From the cell containing the given text, extract its center point as (X, Y) coordinate. 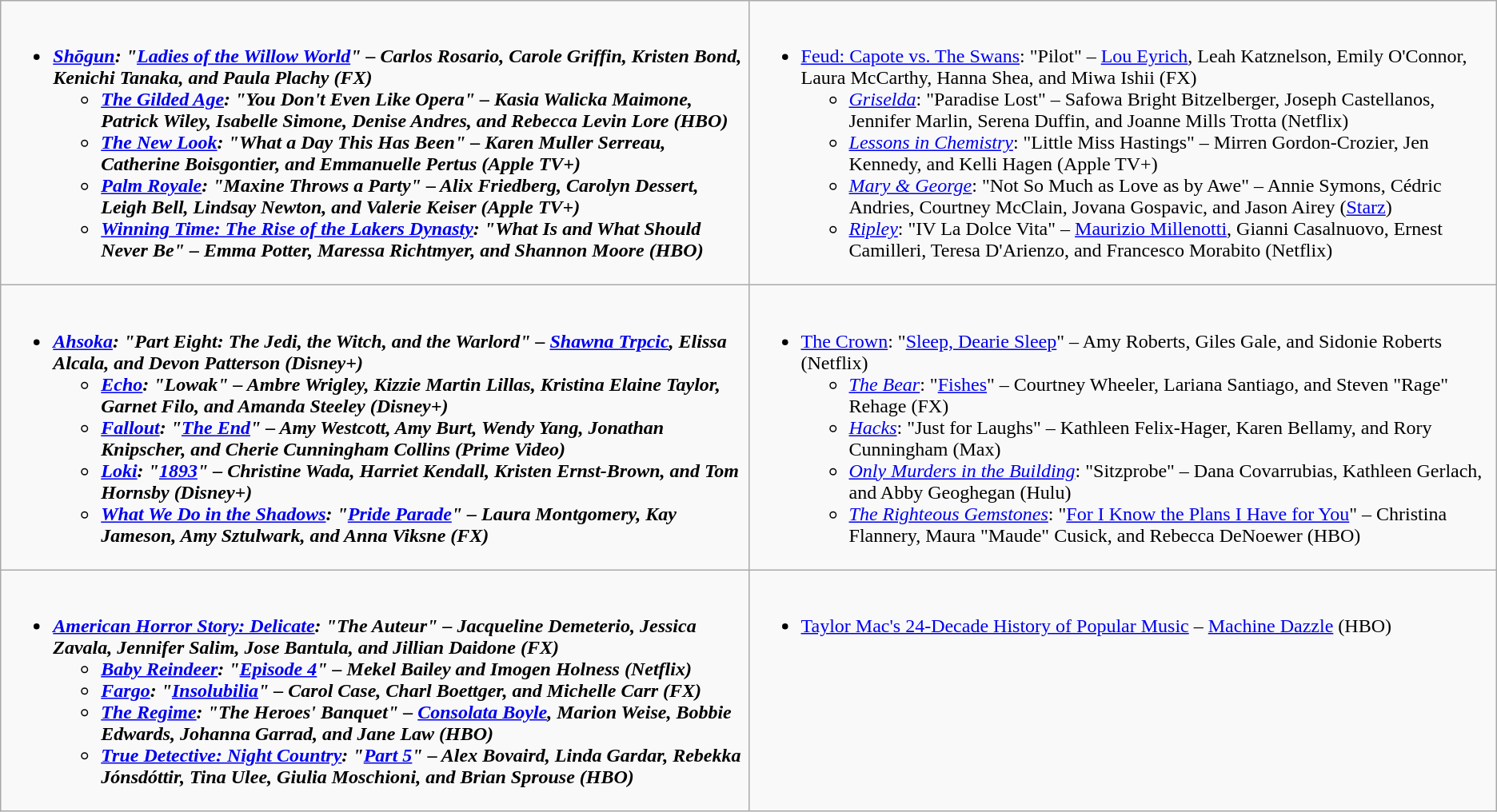
Taylor Mac's 24-Decade History of Popular Music – Machine Dazzle (HBO) (1123, 691)
